Pinpoint the cell where the given text exists, returning its [x, y] midpoint coordinate. 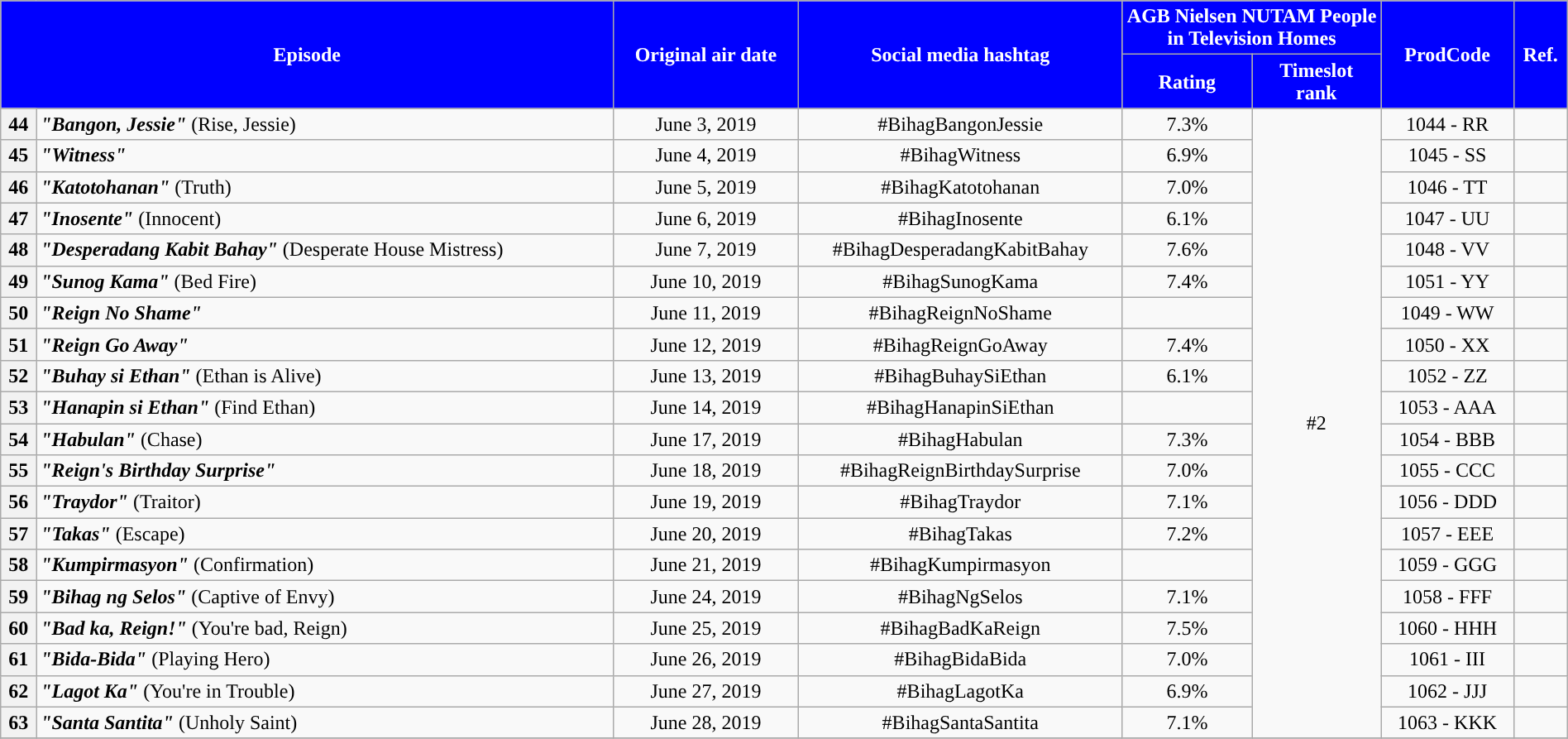
47 [18, 218]
46 [18, 187]
June 3, 2019 [706, 124]
June 20, 2019 [706, 534]
49 [18, 281]
Original air date [706, 55]
50 [18, 313]
60 [18, 628]
#BihagSunogKama [960, 281]
"Lagot Ka" (You're in Trouble) [325, 691]
"Bad ka, Reign!" (You're bad, Reign) [325, 628]
51 [18, 344]
"Hanapin si Ethan" (Find Ethan) [325, 407]
#BihagKatotohanan [960, 187]
"Kumpirmasyon" (Confirmation) [325, 565]
June 12, 2019 [706, 344]
53 [18, 407]
#BihagTraydor [960, 502]
"Buhay si Ethan" (Ethan is Alive) [325, 376]
44 [18, 124]
"Sunog Kama" (Bed Fire) [325, 281]
"Habulan" (Chase) [325, 439]
#BihagInosente [960, 218]
1053 - AAA [1447, 407]
59 [18, 597]
#BihagKumpirmasyon [960, 565]
1057 - EEE [1447, 534]
1061 - III [1447, 660]
#BihagSantaSantita [960, 722]
1056 - DDD [1447, 502]
#BihagHabulan [960, 439]
June 28, 2019 [706, 722]
"Desperadang Kabit Bahay" (Desperate House Mistress) [325, 250]
1052 - ZZ [1447, 376]
48 [18, 250]
54 [18, 439]
"Reign No Shame" [325, 313]
June 5, 2019 [706, 187]
"Katotohanan" (Truth) [325, 187]
June 27, 2019 [706, 691]
7.5% [1187, 628]
"Traydor" (Traitor) [325, 502]
7.6% [1187, 250]
"Bangon, Jessie" (Rise, Jessie) [325, 124]
52 [18, 376]
7.2% [1187, 534]
1048 - VV [1447, 250]
61 [18, 660]
#BihagBadKaReign [960, 628]
June 6, 2019 [706, 218]
58 [18, 565]
Social media hashtag [960, 55]
Ref. [1540, 55]
June 17, 2019 [706, 439]
Rating [1187, 81]
June 11, 2019 [706, 313]
45 [18, 156]
1049 - WW [1447, 313]
#BihagWitness [960, 156]
1047 - UU [1447, 218]
"Witness" [325, 156]
63 [18, 722]
"Inosente" (Innocent) [325, 218]
"Reign's Birthday Surprise" [325, 471]
June 7, 2019 [706, 250]
1050 - XX [1447, 344]
June 26, 2019 [706, 660]
#BihagTakas [960, 534]
1046 - TT [1447, 187]
1058 - FFF [1447, 597]
June 24, 2019 [706, 597]
56 [18, 502]
1060 - HHH [1447, 628]
#BihagReignGoAway [960, 344]
1054 - BBB [1447, 439]
"Bihag ng Selos" (Captive of Envy) [325, 597]
#BihagDesperadangKabitBahay [960, 250]
1051 - YY [1447, 281]
1063 - KKK [1447, 722]
"Santa Santita" (Unholy Saint) [325, 722]
June 4, 2019 [706, 156]
62 [18, 691]
1045 - SS [1447, 156]
June 18, 2019 [706, 471]
Episode [308, 55]
#BihagReignBirthdaySurprise [960, 471]
#BihagBuhaySiEthan [960, 376]
1044 - RR [1447, 124]
"Bida-Bida" (Playing Hero) [325, 660]
"Reign Go Away" [325, 344]
Timeslotrank [1317, 81]
#BihagBidaBida [960, 660]
"Takas" (Escape) [325, 534]
#BihagNgSelos [960, 597]
June 21, 2019 [706, 565]
#2 [1317, 424]
June 25, 2019 [706, 628]
#BihagReignNoShame [960, 313]
AGB Nielsen NUTAM People in Television Homes [1252, 28]
#BihagHanapinSiEthan [960, 407]
57 [18, 534]
June 10, 2019 [706, 281]
55 [18, 471]
June 13, 2019 [706, 376]
June 14, 2019 [706, 407]
1055 - CCC [1447, 471]
#BihagLagotKa [960, 691]
1062 - JJJ [1447, 691]
#BihagBangonJessie [960, 124]
1059 - GGG [1447, 565]
June 19, 2019 [706, 502]
ProdCode [1447, 55]
